Scan for the cell matching the given text and deliver its [x, y] coordinate at center. 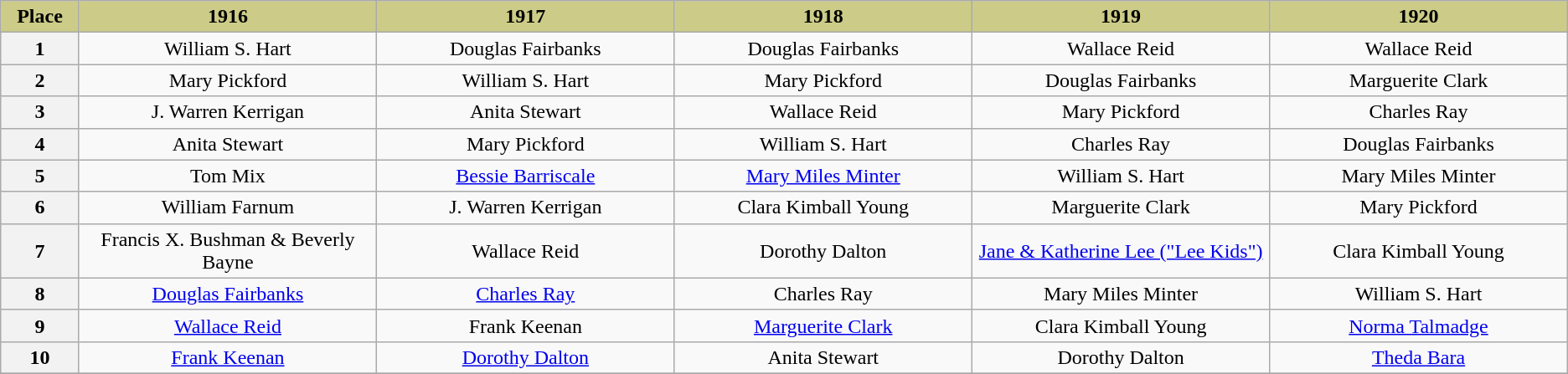
Place [40, 17]
3 [40, 112]
Bessie Barriscale [526, 176]
Norma Talmadge [1419, 325]
Francis X. Bushman & Beverly Bayne [228, 251]
Jane & Katherine Lee ("Lee Kids") [1121, 251]
Tom Mix [228, 176]
10 [40, 357]
6 [40, 207]
Theda Bara [1419, 357]
1916 [228, 17]
1920 [1419, 17]
5 [40, 176]
9 [40, 325]
1919 [1121, 17]
8 [40, 294]
1 [40, 49]
1918 [823, 17]
2 [40, 80]
4 [40, 144]
1917 [526, 17]
William Farnum [228, 207]
7 [40, 251]
